Output the (X, Y) coordinate of the center of the cell containing the given text.  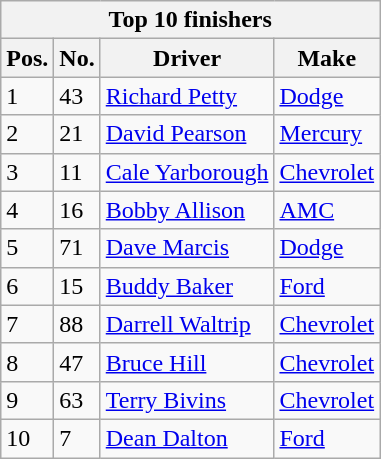
6 (28, 286)
3 (28, 172)
Dean Dalton (187, 438)
AMC (327, 210)
47 (77, 362)
Dave Marcis (187, 248)
5 (28, 248)
Make (327, 58)
Buddy Baker (187, 286)
9 (28, 400)
63 (77, 400)
4 (28, 210)
8 (28, 362)
15 (77, 286)
Cale Yarborough (187, 172)
Driver (187, 58)
16 (77, 210)
Darrell Waltrip (187, 324)
11 (77, 172)
Mercury (327, 134)
Top 10 finishers (190, 20)
43 (77, 96)
Richard Petty (187, 96)
88 (77, 324)
71 (77, 248)
1 (28, 96)
2 (28, 134)
Bruce Hill (187, 362)
David Pearson (187, 134)
10 (28, 438)
Pos. (28, 58)
Terry Bivins (187, 400)
21 (77, 134)
Bobby Allison (187, 210)
No. (77, 58)
